Locate the cell with the specified text and output its [x, y] center coordinate. 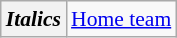
Italics [34, 19]
Home team [121, 19]
